Locate the cell with the specified text and output its (x, y) center coordinate. 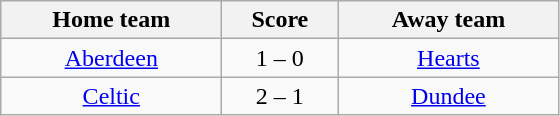
1 – 0 (280, 58)
Away team (448, 20)
Hearts (448, 58)
Home team (112, 20)
2 – 1 (280, 96)
Celtic (112, 96)
Score (280, 20)
Aberdeen (112, 58)
Dundee (448, 96)
